Determine the [X, Y] coordinate at the center of the cell enclosing the given text.  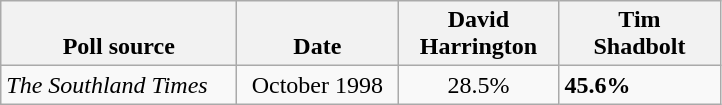
The Southland Times [119, 85]
TimShadbolt [640, 34]
DavidHarrington [478, 34]
October 1998 [318, 85]
Poll source [119, 34]
45.6% [640, 85]
28.5% [478, 85]
Date [318, 34]
